Find where the given text appears and provide that cell's center as (X, Y) coordinate. 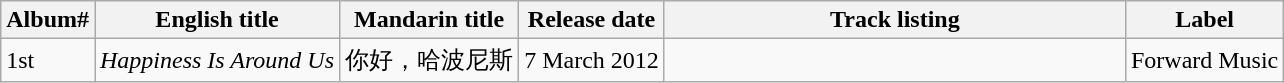
English title (216, 20)
Label (1204, 20)
Forward Music (1204, 60)
Track listing (894, 20)
Mandarin title (430, 20)
Happiness Is Around Us (216, 60)
1st (48, 60)
7 March 2012 (592, 60)
Release date (592, 20)
Album# (48, 20)
你好，哈波尼斯 (430, 60)
